For the text-containing cell, return its midpoint in [X, Y] coordinate format. 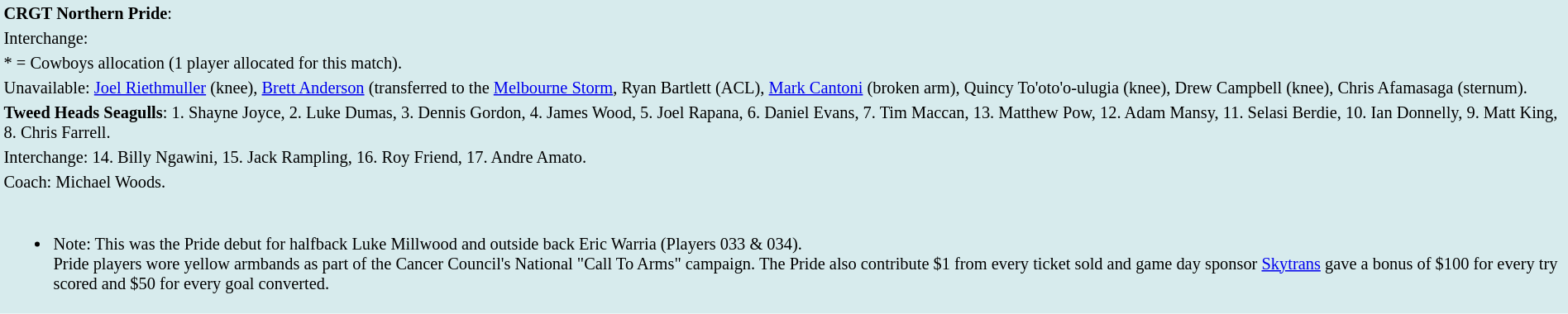
CRGT Northern Pride: [784, 13]
Interchange: [784, 38]
Interchange: 14. Billy Ngawini, 15. Jack Rampling, 16. Roy Friend, 17. Andre Amato. [784, 157]
Coach: Michael Woods. [784, 182]
* = Cowboys allocation (1 player allocated for this match). [784, 63]
